Capture the cell that displays the provided text and extract its [x, y] central coordinate. 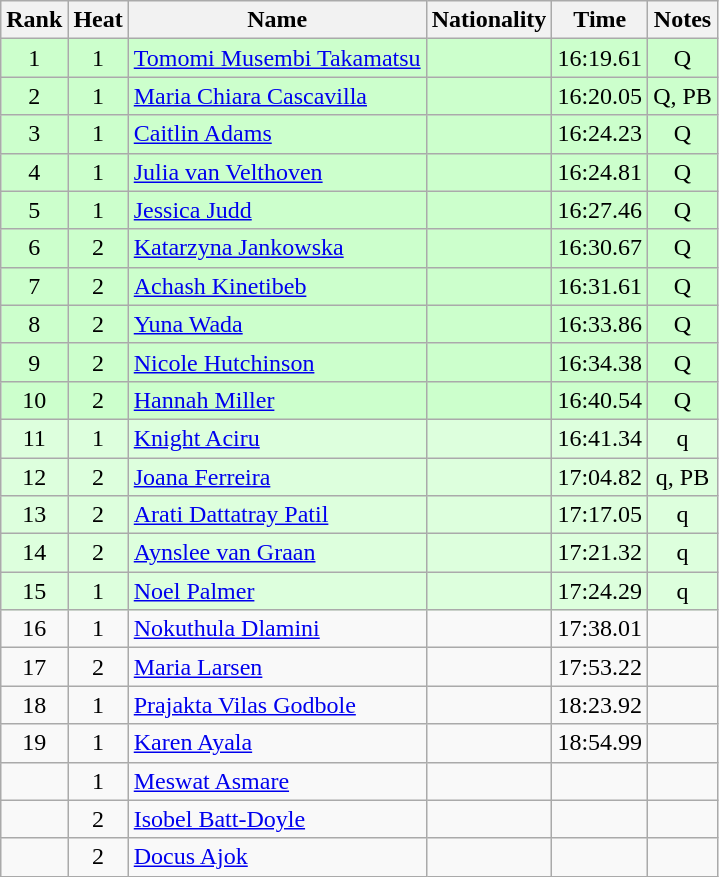
Q, PB [683, 96]
Knight Aciru [277, 438]
11 [34, 438]
16:27.46 [600, 210]
16:24.81 [600, 172]
Achash Kinetibeb [277, 286]
Hannah Miller [277, 400]
10 [34, 400]
Katarzyna Jankowska [277, 248]
Aynslee van Graan [277, 553]
16:31.61 [600, 286]
16:33.86 [600, 324]
Time [600, 20]
Nationality [489, 20]
Heat [98, 20]
q, PB [683, 477]
Name [277, 20]
Joana Ferreira [277, 477]
Maria Chiara Cascavilla [277, 96]
17:38.01 [600, 629]
Arati Dattatray Patil [277, 515]
4 [34, 172]
Noel Palmer [277, 591]
12 [34, 477]
16:24.23 [600, 134]
6 [34, 248]
Isobel Batt-Doyle [277, 819]
5 [34, 210]
18 [34, 705]
18:23.92 [600, 705]
16:30.67 [600, 248]
17:53.22 [600, 667]
17 [34, 667]
Maria Larsen [277, 667]
Nicole Hutchinson [277, 362]
16 [34, 629]
Nokuthula Dlamini [277, 629]
Karen Ayala [277, 743]
Jessica Judd [277, 210]
19 [34, 743]
16:41.34 [600, 438]
14 [34, 553]
Rank [34, 20]
15 [34, 591]
16:20.05 [600, 96]
8 [34, 324]
17:04.82 [600, 477]
Julia van Velthoven [277, 172]
Prajakta Vilas Godbole [277, 705]
Yuna Wada [277, 324]
Notes [683, 20]
17:24.29 [600, 591]
3 [34, 134]
16:19.61 [600, 58]
Docus Ajok [277, 857]
7 [34, 286]
17:17.05 [600, 515]
16:34.38 [600, 362]
16:40.54 [600, 400]
9 [34, 362]
18:54.99 [600, 743]
Tomomi Musembi Takamatsu [277, 58]
Meswat Asmare [277, 781]
Caitlin Adams [277, 134]
13 [34, 515]
17:21.32 [600, 553]
